Pinpoint the cell where the given text exists, returning its (X, Y) midpoint coordinate. 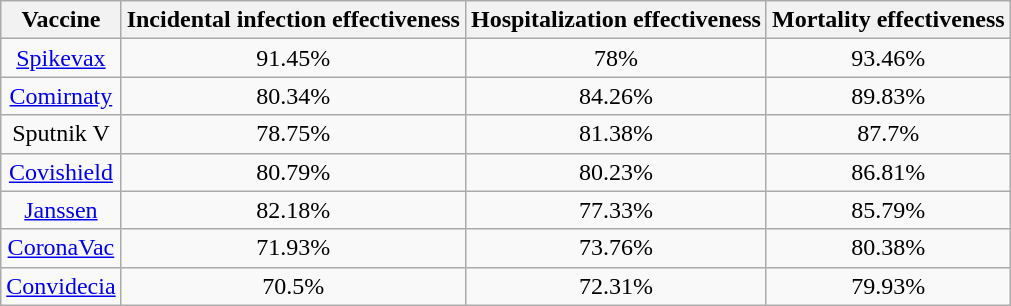
79.93% (888, 286)
80.34% (293, 96)
78% (616, 58)
80.23% (616, 172)
Spikevax (61, 58)
91.45% (293, 58)
93.46% (888, 58)
82.18% (293, 210)
81.38% (616, 134)
Vaccine (61, 20)
73.76% (616, 248)
Covishield (61, 172)
Janssen (61, 210)
85.79% (888, 210)
77.33% (616, 210)
72.31% (616, 286)
80.38% (888, 248)
80.79% (293, 172)
Mortality effectiveness (888, 20)
Convidecia (61, 286)
70.5% (293, 286)
71.93% (293, 248)
87.7% (888, 134)
Sputnik V (61, 134)
86.81% (888, 172)
84.26% (616, 96)
Incidental infection effectiveness (293, 20)
78.75% (293, 134)
Hospitalization effectiveness (616, 20)
CoronaVac (61, 248)
Comirnaty (61, 96)
89.83% (888, 96)
